Identify which cell holds the provided text, then report its [x, y] central coordinate. 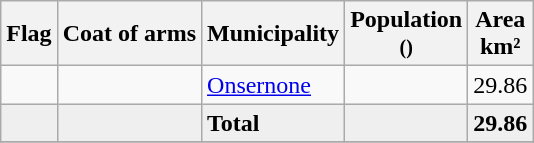
Onsernone [274, 85]
Coat of arms [129, 34]
Population() [406, 34]
Total [274, 123]
Area km² [500, 34]
Municipality [274, 34]
Flag [29, 34]
